Locate the cell with the specified text and output its (x, y) center coordinate. 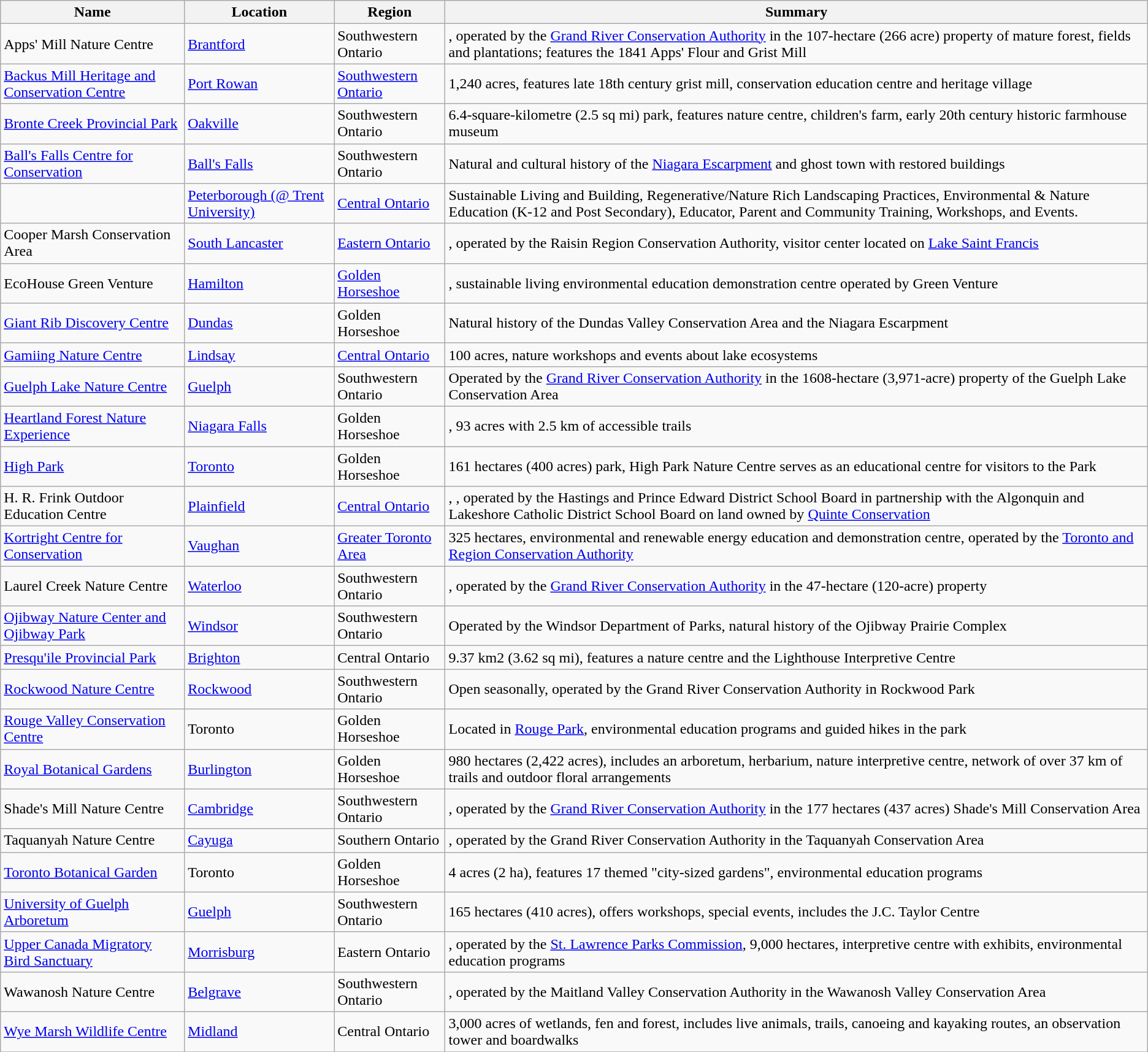
, operated by the Grand River Conservation Authority in the Taquanyah Conservation Area (796, 840)
Operated by the Windsor Department of Parks, natural history of the Ojibway Prairie Complex (796, 626)
Ball's Falls (259, 163)
Natural and cultural history of the Niagara Escarpment and ghost town with restored buildings (796, 163)
Located in Rouge Park, environmental education programs and guided hikes in the park (796, 729)
, 93 acres with 2.5 km of accessible trails (796, 426)
, operated by the Grand River Conservation Authority in the 47-hectare (120-acre) property (796, 586)
Presqu'ile Provincial Park (93, 658)
Port Rowan (259, 83)
Ojibway Nature Center and Ojibway Park (93, 626)
Brighton (259, 658)
Brantford (259, 44)
Heartland Forest Nature Experience (93, 426)
Backus Mill Heritage and Conservation Centre (93, 83)
Rockwood (259, 689)
Cooper Marsh Conservation Area (93, 243)
Rockwood Nature Centre (93, 689)
Shade's Mill Nature Centre (93, 808)
Bronte Creek Provincial Park (93, 124)
Peterborough (@ Trent University) (259, 204)
Operated by the Grand River Conservation Authority in the 1608-hectare (3,971-acre) property of the Guelph Lake Conservation Area (796, 386)
325 hectares, environmental and renewable energy education and demonstration centre, operated by the Toronto and Region Conservation Authority (796, 546)
Cayuga (259, 840)
Taquanyah Nature Centre (93, 840)
, operated by the Raisin Region Conservation Authority, visitor center located on Lake Saint Francis (796, 243)
Southern Ontario (390, 840)
High Park (93, 466)
Upper Canada Migratory Bird Sanctuary (93, 952)
Oakville (259, 124)
EcoHouse Green Venture (93, 283)
Guelph Lake Nature Centre (93, 386)
100 acres, nature workshops and events about lake ecosystems (796, 355)
Gamiing Nature Centre (93, 355)
1,240 acres, features late 18th century grist mill, conservation education centre and heritage village (796, 83)
Wye Marsh Wildlife Centre (93, 1032)
Region (390, 12)
Rouge Valley Conservation Centre (93, 729)
Laurel Creek Nature Centre (93, 586)
161 hectares (400 acres) park, High Park Nature Centre serves as an educational centre for visitors to the Park (796, 466)
6.4-square-kilometre (2.5 sq mi) park, features nature centre, children's farm, early 20th century historic farmhouse museum (796, 124)
Dundas (259, 323)
Ball's Falls Centre for Conservation (93, 163)
Location (259, 12)
Apps' Mill Nature Centre (93, 44)
Vaughan (259, 546)
9.37 km2 (3.62 sq mi), features a nature centre and the Lighthouse Interpretive Centre (796, 658)
University of Guelph Arboretum (93, 912)
Midland (259, 1032)
4 acres (2 ha), features 17 themed "city-sized gardens", environmental education programs (796, 872)
South Lancaster (259, 243)
, operated by the Grand River Conservation Authority in the 177 hectares (437 acres) Shade's Mill Conservation Area (796, 808)
Name (93, 12)
Lindsay (259, 355)
Cambridge (259, 808)
Plainfield (259, 507)
Morrisburg (259, 952)
, sustainable living environmental education demonstration centre operated by Green Venture (796, 283)
165 hectares (410 acres), offers workshops, special events, includes the J.C. Taylor Centre (796, 912)
Niagara Falls (259, 426)
Open seasonally, operated by the Grand River Conservation Authority in Rockwood Park (796, 689)
Summary (796, 12)
Natural history of the Dundas Valley Conservation Area and the Niagara Escarpment (796, 323)
, operated by the Maitland Valley Conservation Authority in the Wawanosh Valley Conservation Area (796, 991)
Waterloo (259, 586)
Giant Rib Discovery Centre (93, 323)
, operated by the St. Lawrence Parks Commission, 9,000 hectares, interpretive centre with exhibits, environmental education programs (796, 952)
Toronto Botanical Garden (93, 872)
Belgrave (259, 991)
Royal Botanical Gardens (93, 769)
Kortright Centre for Conservation (93, 546)
3,000 acres of wetlands, fen and forest, includes live animals, trails, canoeing and kayaking routes, an observation tower and boardwalks (796, 1032)
Wawanosh Nature Centre (93, 991)
Burlington (259, 769)
Windsor (259, 626)
Greater Toronto Area (390, 546)
H. R. Frink Outdoor Education Centre (93, 507)
Hamilton (259, 283)
